Identify which cell holds the provided text, then report its (X, Y) central coordinate. 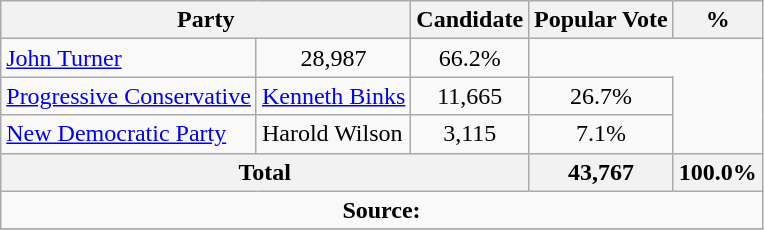
% (718, 20)
John Turner (129, 58)
New Democratic Party (129, 134)
66.2% (470, 58)
Total (265, 172)
Popular Vote (602, 20)
100.0% (718, 172)
43,767 (602, 172)
Source: (382, 210)
Kenneth Binks (333, 96)
Candidate (470, 20)
Party (206, 20)
7.1% (602, 134)
Harold Wilson (333, 134)
11,665 (470, 96)
26.7% (602, 96)
Progressive Conservative (129, 96)
3,115 (470, 134)
28,987 (333, 58)
